Provide the [X, Y] coordinate of the cell's center where the given text is located.  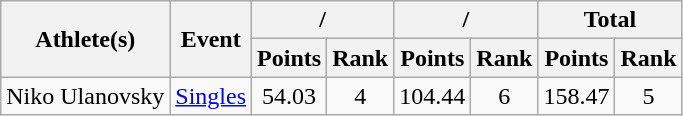
158.47 [576, 96]
104.44 [432, 96]
5 [648, 96]
6 [504, 96]
Singles [211, 96]
4 [360, 96]
Athlete(s) [86, 39]
54.03 [290, 96]
Total [610, 20]
Niko Ulanovsky [86, 96]
Event [211, 39]
